Extract the (X, Y) coordinate from the center of the cell holding the provided text.  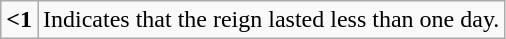
<1 (20, 20)
Indicates that the reign lasted less than one day. (272, 20)
